Provide the [x, y] coordinate of the cell's center where the given text is located.  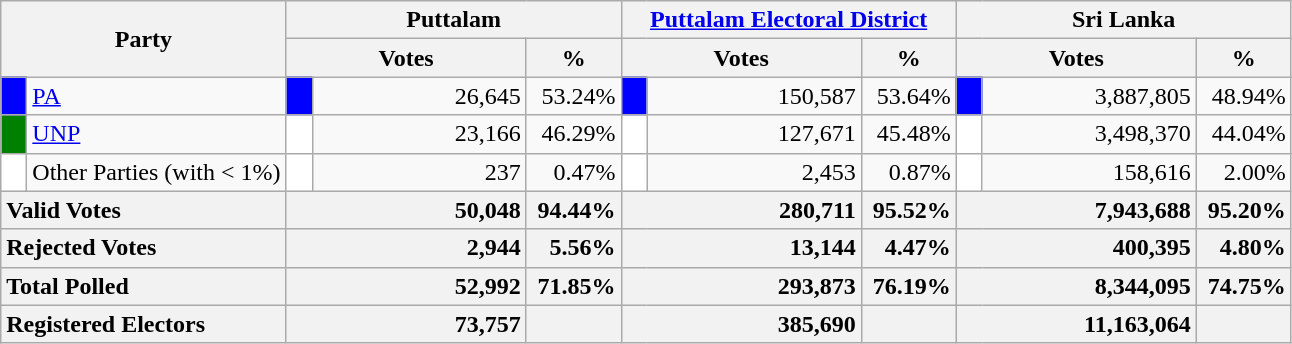
385,690 [741, 324]
76.19% [908, 286]
11,163,064 [1076, 324]
Sri Lanka [1124, 20]
293,873 [741, 286]
2,453 [754, 172]
Registered Electors [144, 324]
13,144 [741, 248]
Other Parties (with < 1%) [156, 172]
4.47% [908, 248]
3,887,805 [1089, 96]
150,587 [754, 96]
95.20% [1244, 210]
0.87% [908, 172]
5.56% [574, 248]
Party [144, 39]
48.94% [1244, 96]
74.75% [1244, 286]
53.64% [908, 96]
UNP [156, 134]
26,645 [419, 96]
95.52% [908, 210]
7,943,688 [1076, 210]
46.29% [574, 134]
PA [156, 96]
237 [419, 172]
52,992 [406, 286]
158,616 [1089, 172]
2,944 [406, 248]
400,395 [1076, 248]
45.48% [908, 134]
Total Polled [144, 286]
Valid Votes [144, 210]
23,166 [419, 134]
Puttalam [454, 20]
94.44% [574, 210]
44.04% [1244, 134]
50,048 [406, 210]
0.47% [574, 172]
8,344,095 [1076, 286]
2.00% [1244, 172]
Rejected Votes [144, 248]
73,757 [406, 324]
3,498,370 [1089, 134]
53.24% [574, 96]
280,711 [741, 210]
127,671 [754, 134]
4.80% [1244, 248]
71.85% [574, 286]
Puttalam Electoral District [788, 20]
